Find where the given text appears and provide that cell's center as [x, y] coordinate. 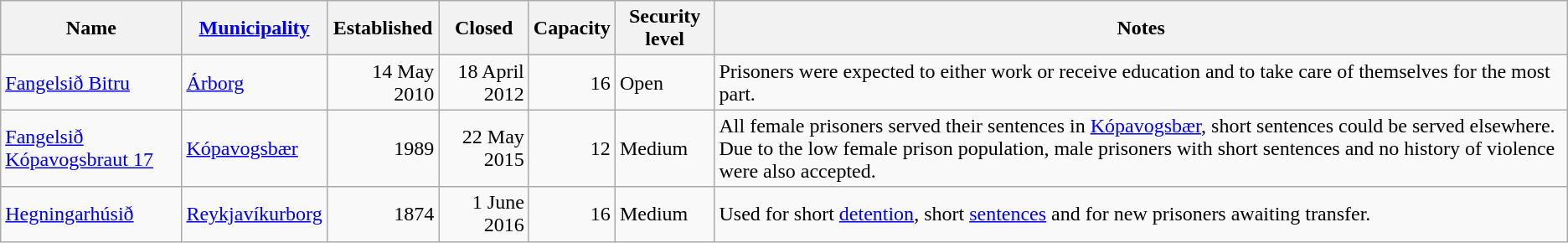
Reykjavíkurborg [255, 215]
Municipality [255, 28]
Fangelsið Bitru [91, 82]
Established [383, 28]
Name [91, 28]
Used for short detention, short sentences and for new prisoners awaiting transfer. [1141, 215]
12 [571, 148]
1874 [383, 215]
Open [665, 82]
1989 [383, 148]
18 April 2012 [484, 82]
Security level [665, 28]
Árborg [255, 82]
Hegningarhúsið [91, 215]
Kópavogsbær [255, 148]
1 June 2016 [484, 215]
22 May 2015 [484, 148]
Closed [484, 28]
Fangelsið Kópavogsbraut 17 [91, 148]
Capacity [571, 28]
14 May 2010 [383, 82]
Notes [1141, 28]
Prisoners were expected to either work or receive education and to take care of themselves for the most part. [1141, 82]
